Scan for the cell matching the given text and deliver its [x, y] coordinate at center. 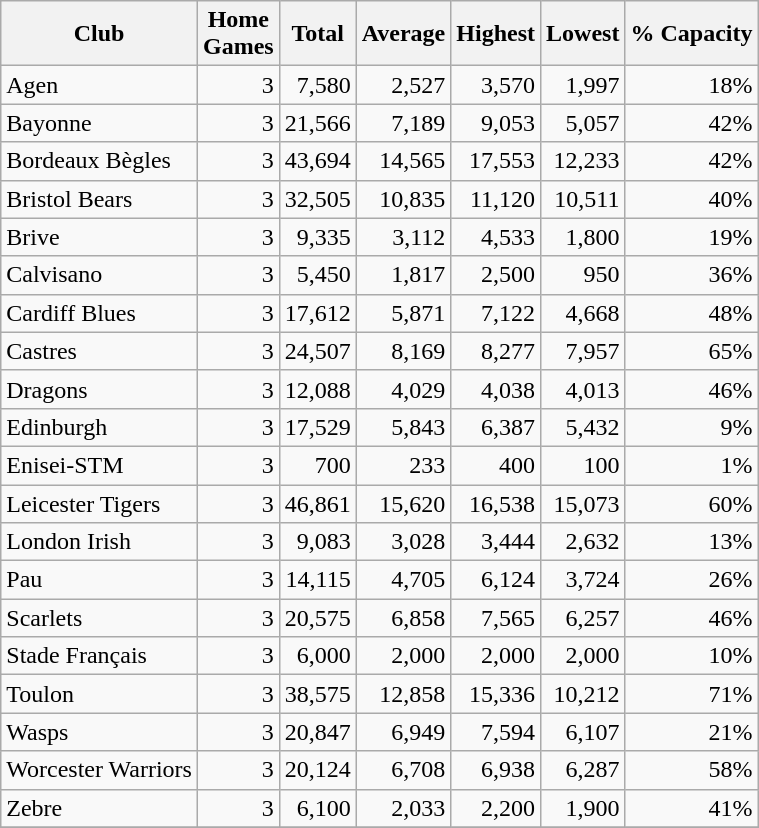
10% [692, 656]
Castres [100, 351]
6,949 [404, 732]
Bordeaux Bègles [100, 161]
24,507 [318, 351]
15,620 [404, 503]
21,566 [318, 123]
Enisei-STM [100, 465]
6,000 [318, 656]
Stade Français [100, 656]
41% [692, 808]
6,257 [583, 618]
15,073 [583, 503]
1,997 [583, 85]
2,200 [496, 808]
10,212 [583, 694]
700 [318, 465]
3,724 [583, 580]
9,335 [318, 237]
16,538 [496, 503]
4,013 [583, 389]
% Capacity [692, 34]
London Irish [100, 542]
40% [692, 199]
9,083 [318, 542]
71% [692, 694]
Cardiff Blues [100, 313]
19% [692, 237]
7,957 [583, 351]
14,115 [318, 580]
4,038 [496, 389]
100 [583, 465]
Dragons [100, 389]
6,708 [404, 770]
10,511 [583, 199]
60% [692, 503]
2,632 [583, 542]
4,029 [404, 389]
9,053 [496, 123]
4,533 [496, 237]
5,871 [404, 313]
5,450 [318, 275]
1,800 [583, 237]
Average [404, 34]
1,817 [404, 275]
36% [692, 275]
15,336 [496, 694]
17,553 [496, 161]
3,028 [404, 542]
6,124 [496, 580]
48% [692, 313]
7,580 [318, 85]
950 [583, 275]
HomeGames [238, 34]
3,444 [496, 542]
17,529 [318, 427]
Bristol Bears [100, 199]
26% [692, 580]
6,858 [404, 618]
Leicester Tigers [100, 503]
8,169 [404, 351]
13% [692, 542]
32,505 [318, 199]
6,287 [583, 770]
Agen [100, 85]
12,858 [404, 694]
58% [692, 770]
Toulon [100, 694]
5,057 [583, 123]
Brive [100, 237]
20,847 [318, 732]
1% [692, 465]
Calvisano [100, 275]
2,500 [496, 275]
18% [692, 85]
9% [692, 427]
6,107 [583, 732]
233 [404, 465]
6,938 [496, 770]
14,565 [404, 161]
Highest [496, 34]
7,594 [496, 732]
Pau [100, 580]
Worcester Warriors [100, 770]
11,120 [496, 199]
6,387 [496, 427]
1,900 [583, 808]
2,527 [404, 85]
21% [692, 732]
Scarlets [100, 618]
3,112 [404, 237]
12,233 [583, 161]
20,124 [318, 770]
7,122 [496, 313]
4,668 [583, 313]
Total [318, 34]
Lowest [583, 34]
38,575 [318, 694]
5,843 [404, 427]
10,835 [404, 199]
8,277 [496, 351]
20,575 [318, 618]
2,033 [404, 808]
12,088 [318, 389]
Bayonne [100, 123]
5,432 [583, 427]
6,100 [318, 808]
400 [496, 465]
65% [692, 351]
3,570 [496, 85]
46,861 [318, 503]
Wasps [100, 732]
Zebre [100, 808]
Edinburgh [100, 427]
43,694 [318, 161]
7,565 [496, 618]
4,705 [404, 580]
Club [100, 34]
17,612 [318, 313]
7,189 [404, 123]
